Scan for the cell matching the given text and deliver its (X, Y) coordinate at center. 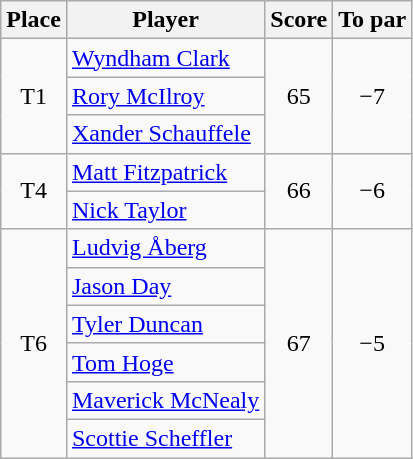
Scottie Scheffler (165, 438)
Maverick McNealy (165, 400)
Player (165, 20)
65 (299, 96)
Tom Hoge (165, 362)
−6 (372, 191)
Xander Schauffele (165, 134)
Matt Fitzpatrick (165, 172)
67 (299, 343)
T1 (34, 96)
Ludvig Åberg (165, 248)
Jason Day (165, 286)
Rory McIlroy (165, 96)
T6 (34, 343)
T4 (34, 191)
66 (299, 191)
−5 (372, 343)
−7 (372, 96)
Tyler Duncan (165, 324)
Nick Taylor (165, 210)
To par (372, 20)
Wyndham Clark (165, 58)
Score (299, 20)
Place (34, 20)
